Identify which cell holds the provided text, then report its (x, y) central coordinate. 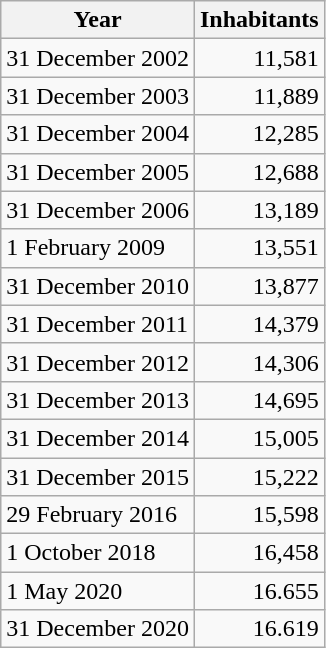
11,889 (259, 96)
31 December 2004 (98, 134)
31 December 2013 (98, 400)
31 December 2020 (98, 629)
13,551 (259, 248)
16.619 (259, 629)
11,581 (259, 58)
14,306 (259, 362)
1 May 2020 (98, 591)
12,285 (259, 134)
14,695 (259, 400)
13,189 (259, 210)
14,379 (259, 324)
31 December 2012 (98, 362)
1 February 2009 (98, 248)
31 December 2015 (98, 477)
12,688 (259, 172)
31 December 2011 (98, 324)
15,598 (259, 515)
15,005 (259, 438)
31 December 2006 (98, 210)
13,877 (259, 286)
31 December 2005 (98, 172)
1 October 2018 (98, 553)
16.655 (259, 591)
Year (98, 20)
Inhabitants (259, 20)
31 December 2002 (98, 58)
15,222 (259, 477)
31 December 2014 (98, 438)
31 December 2010 (98, 286)
16,458 (259, 553)
29 February 2016 (98, 515)
31 December 2003 (98, 96)
